Determine the (x, y) coordinate at the center of the cell enclosing the given text.  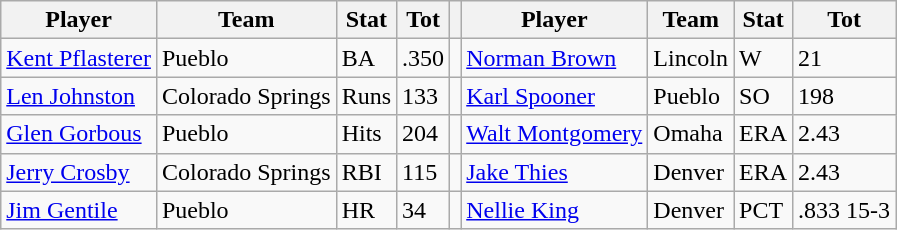
34 (424, 210)
Jim Gentile (79, 210)
Karl Spooner (554, 96)
.350 (424, 58)
Hits (366, 134)
Omaha (691, 134)
Nellie King (554, 210)
RBI (366, 172)
BA (366, 58)
HR (366, 210)
Kent Pflasterer (79, 58)
Lincoln (691, 58)
115 (424, 172)
133 (424, 96)
.833 15-3 (844, 210)
W (764, 58)
Glen Gorbous (79, 134)
Len Johnston (79, 96)
21 (844, 58)
198 (844, 96)
SO (764, 96)
PCT (764, 210)
Runs (366, 96)
Norman Brown (554, 58)
Jerry Crosby (79, 172)
Walt Montgomery (554, 134)
Jake Thies (554, 172)
204 (424, 134)
